Pinpoint the cell where the given text exists, returning its [x, y] midpoint coordinate. 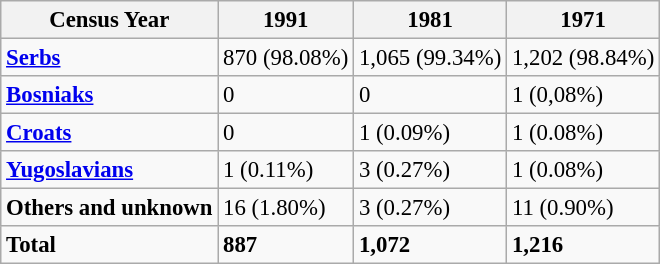
16 (1.80%) [286, 208]
1971 [584, 20]
Total [110, 245]
1,216 [584, 245]
Others and unknown [110, 208]
11 (0.90%) [584, 208]
Yugoslavians [110, 170]
870 (98.08%) [286, 58]
1,202 (98.84%) [584, 58]
Croats [110, 133]
Serbs [110, 58]
Census Year [110, 20]
1,065 (99.34%) [430, 58]
887 [286, 245]
1,072 [430, 245]
Bosniaks [110, 95]
1991 [286, 20]
1 (0.09%) [430, 133]
1 (0,08%) [584, 95]
1 (0.11%) [286, 170]
1981 [430, 20]
